Search for the cell housing the specified text and yield its (X, Y) center coordinate. 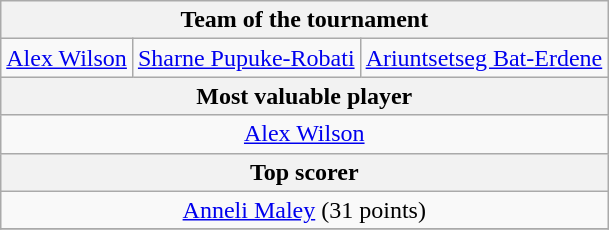
Anneli Maley (31 points) (304, 210)
Team of the tournament (304, 20)
Ariuntsetseg Bat-Erdene (484, 58)
Sharne Pupuke-Robati (246, 58)
Most valuable player (304, 96)
Top scorer (304, 172)
